For the text-containing cell, return its midpoint in (X, Y) coordinate format. 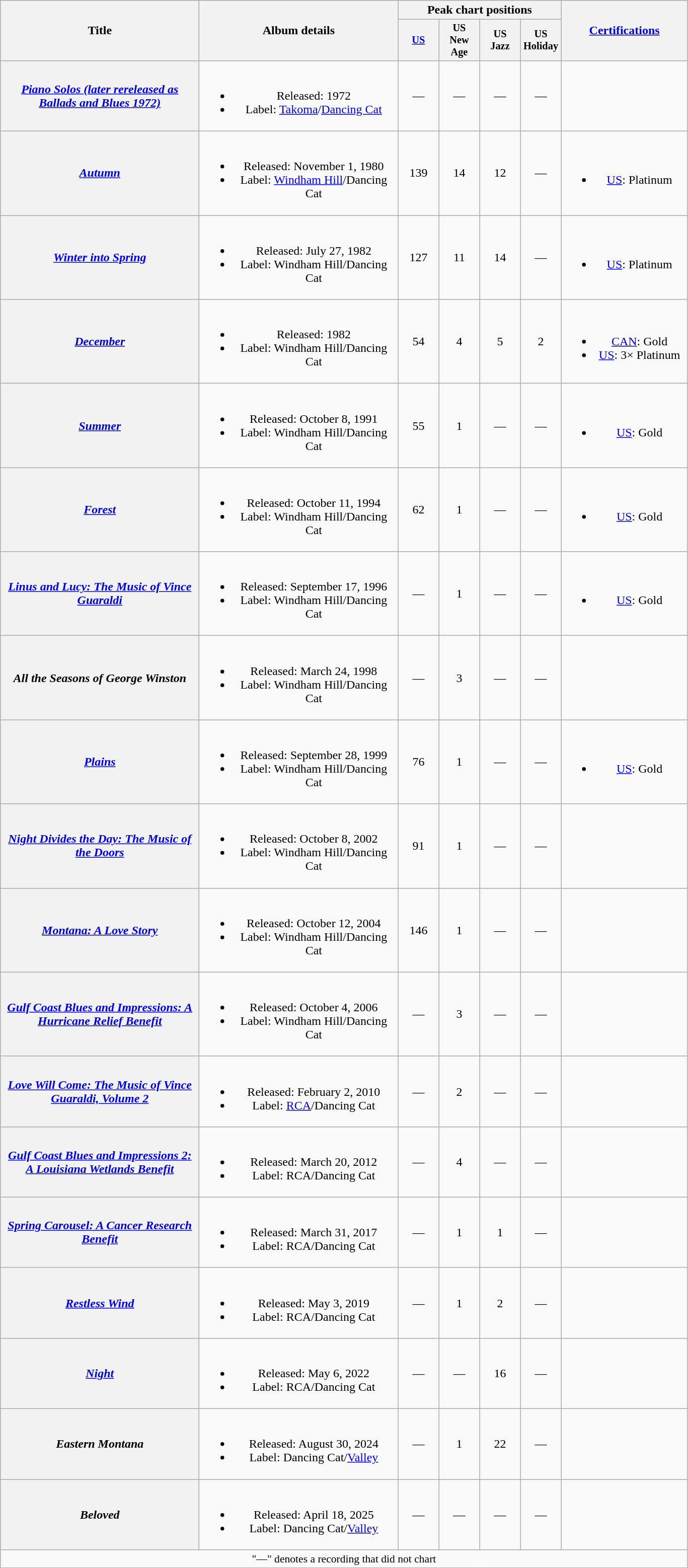
USNew Age (459, 40)
Plains (100, 762)
Released: February 2, 2010Label: RCA/Dancing Cat (299, 1091)
USJazz (500, 40)
146 (419, 930)
Summer (100, 426)
"—" denotes a recording that did not chart (344, 1559)
Released: March 24, 1998Label: Windham Hill/Dancing Cat (299, 678)
Peak chart positions (480, 10)
12 (500, 173)
Released: May 3, 2019Label: RCA/Dancing Cat (299, 1303)
USHoliday (541, 40)
Gulf Coast Blues and Impressions 2: A Louisiana Wetlands Benefit (100, 1162)
Released: 1972Label: Takoma/Dancing Cat (299, 96)
76 (419, 762)
5 (500, 341)
Released: October 8, 2002Label: Windham Hill/Dancing Cat (299, 846)
Autumn (100, 173)
Released: March 31, 2017Label: RCA/Dancing Cat (299, 1232)
Released: October 11, 1994Label: Windham Hill/Dancing Cat (299, 509)
Love Will Come: The Music of Vince Guaraldi, Volume 2 (100, 1091)
Released: October 4, 2006Label: Windham Hill/Dancing Cat (299, 1014)
62 (419, 509)
Released: May 6, 2022Label: RCA/Dancing Cat (299, 1373)
Linus and Lucy: The Music of Vince Guaraldi (100, 594)
11 (459, 258)
All the Seasons of George Winston (100, 678)
Released: October 8, 1991Label: Windham Hill/Dancing Cat (299, 426)
Released: September 17, 1996Label: Windham Hill/Dancing Cat (299, 594)
55 (419, 426)
22 (500, 1444)
Album details (299, 31)
Forest (100, 509)
Gulf Coast Blues and Impressions: A Hurricane Relief Benefit (100, 1014)
US (419, 40)
Night (100, 1373)
Released: 1982Label: Windham Hill/Dancing Cat (299, 341)
139 (419, 173)
Released: September 28, 1999Label: Windham Hill/Dancing Cat (299, 762)
December (100, 341)
Piano Solos (later rereleased as Ballads and Blues 1972) (100, 96)
CAN: GoldUS: 3× Platinum (624, 341)
Released: April 18, 2025Label: Dancing Cat/Valley (299, 1515)
Released: July 27, 1982Label: Windham Hill/Dancing Cat (299, 258)
Title (100, 31)
Montana: A Love Story (100, 930)
91 (419, 846)
Released: March 20, 2012Label: RCA/Dancing Cat (299, 1162)
Certifications (624, 31)
Released: August 30, 2024Label: Dancing Cat/Valley (299, 1444)
Night Divides the Day: The Music of the Doors (100, 846)
Spring Carousel: A Cancer Research Benefit (100, 1232)
Beloved (100, 1515)
Released: November 1, 1980Label: Windham Hill/Dancing Cat (299, 173)
Eastern Montana (100, 1444)
Released: October 12, 2004Label: Windham Hill/Dancing Cat (299, 930)
16 (500, 1373)
127 (419, 258)
54 (419, 341)
Restless Wind (100, 1303)
Winter into Spring (100, 258)
